From the cell containing the given text, extract its center point as (X, Y) coordinate. 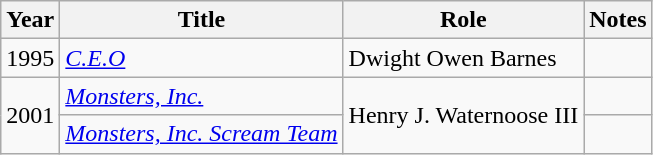
Monsters, Inc. (202, 96)
Year (30, 20)
1995 (30, 58)
2001 (30, 115)
Dwight Owen Barnes (464, 58)
C.E.O (202, 58)
Title (202, 20)
Notes (618, 20)
Role (464, 20)
Henry J. Waternoose III (464, 115)
Monsters, Inc. Scream Team (202, 134)
